Provide the (X, Y) coordinate of the cell's center where the given text is located.  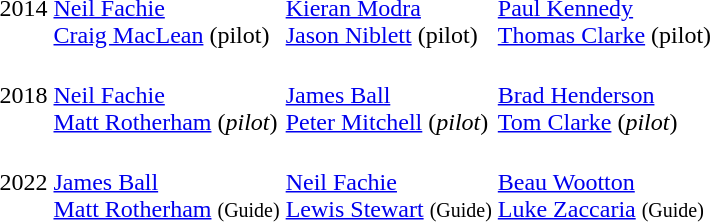
Neil FachieMatt Rotherham (pilot) (166, 95)
James BallPeter Mitchell (pilot) (388, 95)
